Locate the cell with the specified text and output its [x, y] center coordinate. 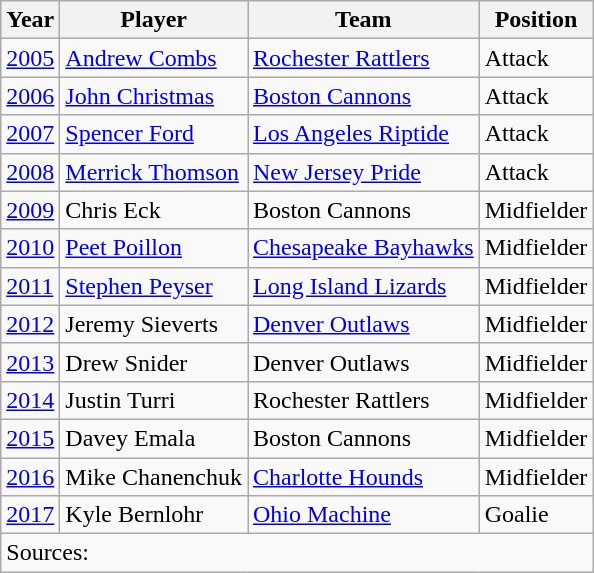
Player [154, 20]
New Jersey Pride [364, 172]
2009 [30, 210]
2006 [30, 96]
Jeremy Sieverts [154, 324]
2008 [30, 172]
Sources: [297, 553]
2007 [30, 134]
Goalie [536, 515]
Charlotte Hounds [364, 477]
Stephen Peyser [154, 286]
Kyle Bernlohr [154, 515]
Davey Emala [154, 438]
Chris Eck [154, 210]
Andrew Combs [154, 58]
Justin Turri [154, 400]
John Christmas [154, 96]
Team [364, 20]
Ohio Machine [364, 515]
Chesapeake Bayhawks [364, 248]
Position [536, 20]
Peet Poillon [154, 248]
2005 [30, 58]
2010 [30, 248]
Drew Snider [154, 362]
2016 [30, 477]
2011 [30, 286]
2014 [30, 400]
Merrick Thomson [154, 172]
Spencer Ford [154, 134]
Year [30, 20]
2015 [30, 438]
2012 [30, 324]
Mike Chanenchuk [154, 477]
2017 [30, 515]
Long Island Lizards [364, 286]
Los Angeles Riptide [364, 134]
2013 [30, 362]
